Pinpoint the cell where the given text exists, returning its (x, y) midpoint coordinate. 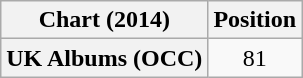
Position (255, 20)
UK Albums (OCC) (104, 58)
Chart (2014) (104, 20)
81 (255, 58)
